Find where the given text appears and provide that cell's center as [X, Y] coordinate. 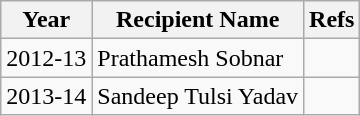
Sandeep Tulsi Yadav [198, 96]
2013-14 [46, 96]
2012-13 [46, 58]
Prathamesh Sobnar [198, 58]
Year [46, 20]
Refs [332, 20]
Recipient Name [198, 20]
